For the text-containing cell, return its midpoint in [X, Y] coordinate format. 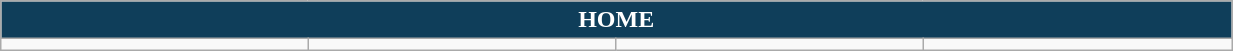
HOME [616, 20]
